Scan for the cell matching the given text and deliver its (X, Y) coordinate at center. 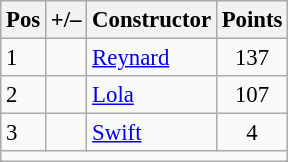
+/– (66, 20)
Constructor (152, 20)
Reynard (152, 58)
Pos (24, 20)
3 (24, 133)
137 (252, 58)
1 (24, 58)
4 (252, 133)
Lola (152, 95)
2 (24, 95)
Swift (152, 133)
107 (252, 95)
Points (252, 20)
